Determine the [x, y] coordinate at the center of the cell enclosing the given text.  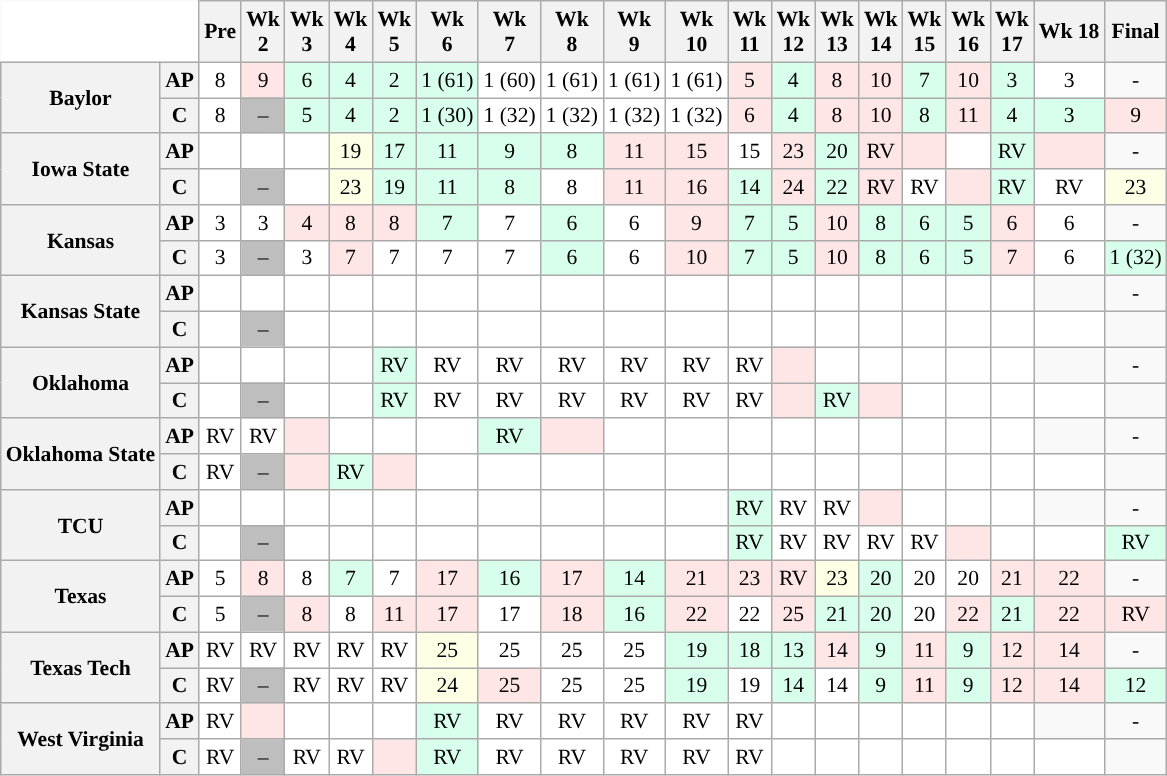
Wk14 [881, 32]
Baylor [80, 98]
Wk5 [394, 32]
Kansas [80, 240]
Wk10 [696, 32]
Wk13 [837, 32]
13 [793, 650]
1 (30) [447, 116]
Wk11 [750, 32]
Pre [220, 32]
Wk2 [263, 32]
Wk17 [1012, 32]
Oklahoma State [80, 454]
Wk6 [447, 32]
Wk 18 [1070, 32]
Wk16 [968, 32]
Wk15 [925, 32]
1 (60) [509, 80]
Wk8 [572, 32]
Oklahoma [80, 382]
West Virginia [80, 740]
Kansas State [80, 312]
Wk3 [307, 32]
Wk12 [793, 32]
Texas Tech [80, 668]
Texas [80, 596]
Wk7 [509, 32]
TCU [80, 526]
Final [1135, 32]
Wk4 [351, 32]
Iowa State [80, 170]
Wk9 [634, 32]
